Locate the cell with the specified text and output its (X, Y) center coordinate. 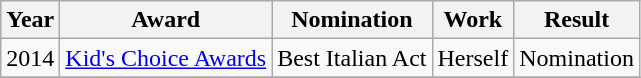
Kid's Choice Awards (166, 58)
Year (30, 20)
Work (473, 20)
Result (577, 20)
Herself (473, 58)
2014 (30, 58)
Award (166, 20)
Best Italian Act (352, 58)
